Find where the given text appears and provide that cell's center as (x, y) coordinate. 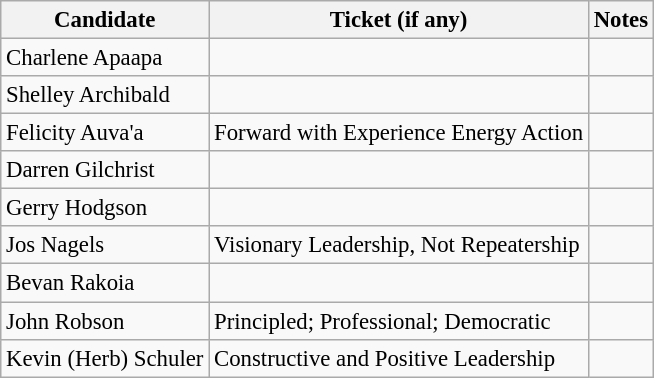
Bevan Rakoia (105, 283)
Kevin (Herb) Schuler (105, 358)
Charlene Apaapa (105, 58)
Forward with Experience Energy Action (399, 133)
Darren Gilchrist (105, 170)
Gerry Hodgson (105, 208)
Jos Nagels (105, 245)
Ticket (if any) (399, 20)
Candidate (105, 20)
Shelley Archibald (105, 95)
Notes (620, 20)
Felicity Auva'a (105, 133)
Principled; Professional; Democratic (399, 321)
Constructive and Positive Leadership (399, 358)
Visionary Leadership, Not Repeatership (399, 245)
John Robson (105, 321)
